Search for the cell housing the specified text and yield its [x, y] center coordinate. 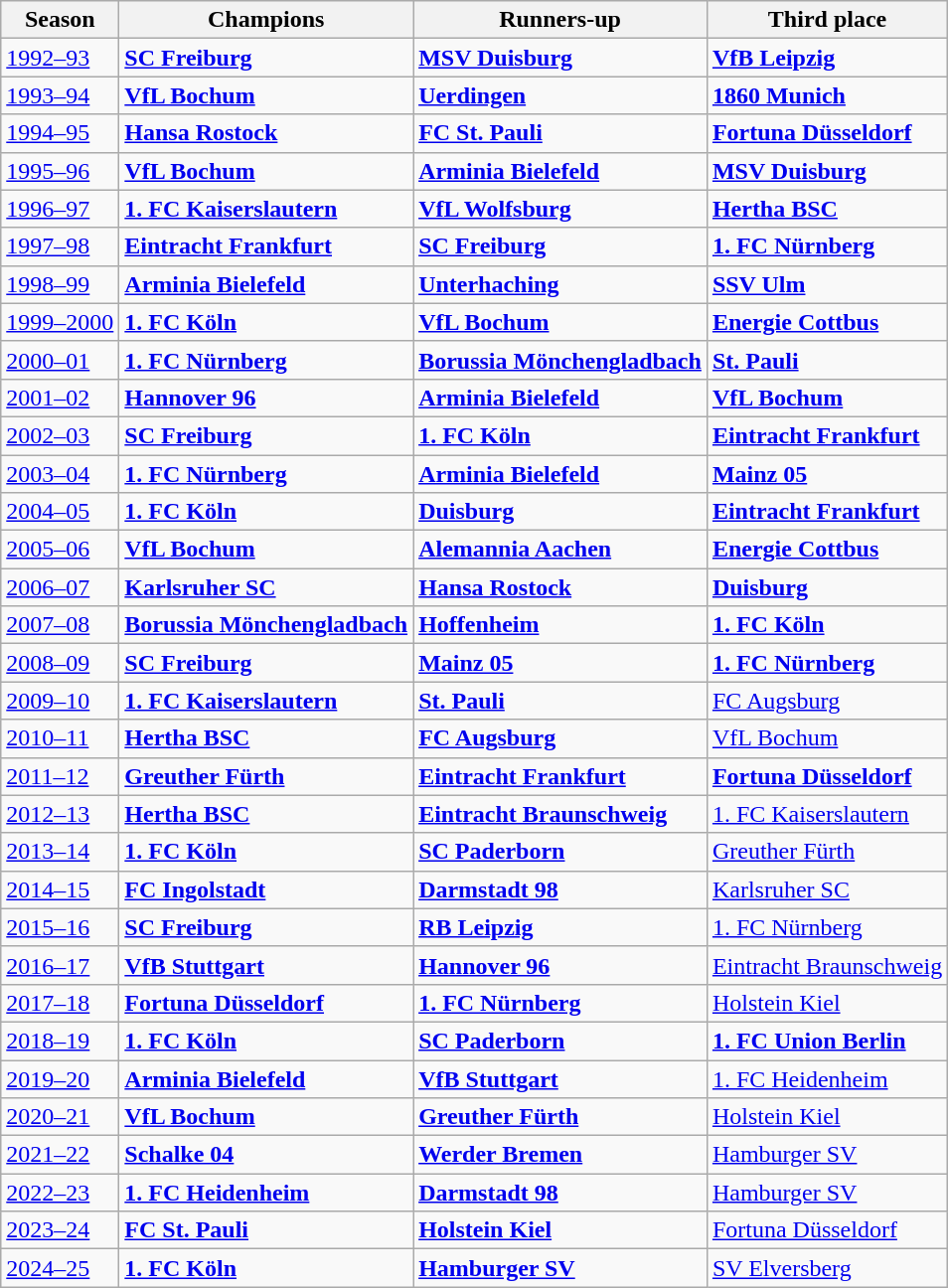
Champions [266, 20]
1860 Munich [827, 95]
Season [60, 20]
2006–07 [60, 587]
2010–11 [60, 738]
2015–16 [60, 927]
2005–06 [60, 550]
1994–95 [60, 133]
2004–05 [60, 512]
2011–12 [60, 776]
Third place [827, 20]
1993–94 [60, 95]
Runners-up [560, 20]
2009–10 [60, 701]
Uerdingen [560, 95]
2007–08 [60, 625]
Hoffenheim [560, 625]
Unterhaching [560, 284]
Alemannia Aachen [560, 550]
2023–24 [60, 1230]
2021–22 [60, 1155]
RB Leipzig [560, 927]
2016–17 [60, 965]
2001–02 [60, 398]
2020–21 [60, 1117]
2018–19 [60, 1041]
SV Elversberg [827, 1268]
2019–20 [60, 1078]
SSV Ulm [827, 284]
2024–25 [60, 1268]
1995–96 [60, 171]
FC Ingolstadt [266, 889]
1996–97 [60, 209]
2013–14 [60, 852]
1997–98 [60, 246]
2003–04 [60, 474]
1998–99 [60, 284]
2002–03 [60, 435]
VfB Leipzig [827, 58]
Werder Bremen [560, 1155]
Schalke 04 [266, 1155]
1. FC Union Berlin [827, 1041]
2017–18 [60, 1003]
1992–93 [60, 58]
1999–2000 [60, 322]
VfL Wolfsburg [560, 209]
2014–15 [60, 889]
2022–23 [60, 1193]
2012–13 [60, 814]
2000–01 [60, 360]
2008–09 [60, 663]
